Determine the [X, Y] coordinate at the center of the cell enclosing the given text.  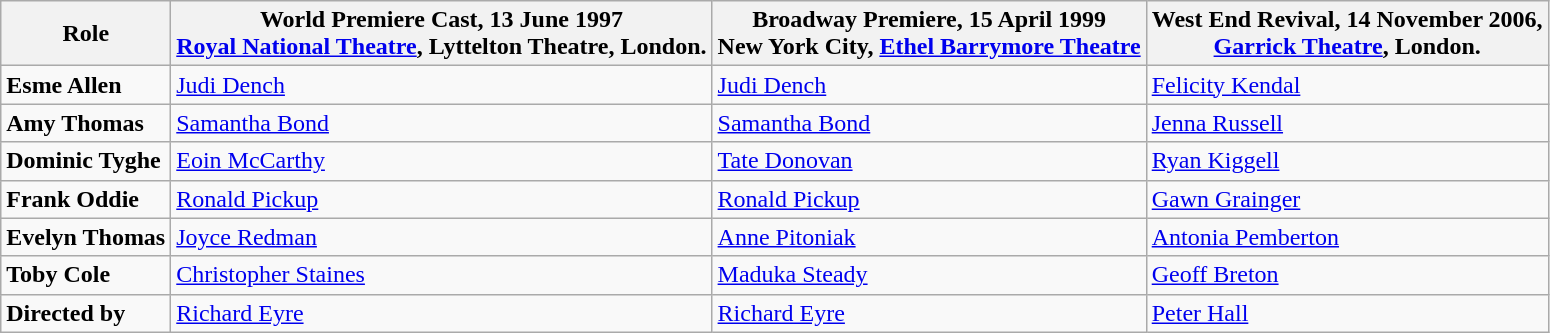
Joyce Redman [442, 237]
Tate Donovan [929, 161]
Felicity Kendal [1347, 85]
Anne Pitoniak [929, 237]
Amy Thomas [86, 123]
Peter Hall [1347, 313]
Geoff Breton [1347, 275]
Eoin McCarthy [442, 161]
Jenna Russell [1347, 123]
Christopher Staines [442, 275]
World Premiere Cast, 13 June 1997 Royal National Theatre, Lyttelton Theatre, London. [442, 34]
Maduka Steady [929, 275]
Broadway Premiere, 15 April 1999New York City, Ethel Barrymore Theatre [929, 34]
Toby Cole [86, 275]
Role [86, 34]
Directed by [86, 313]
West End Revival, 14 November 2006, Garrick Theatre, London. [1347, 34]
Frank Oddie [86, 199]
Antonia Pemberton [1347, 237]
Dominic Tyghe [86, 161]
Evelyn Thomas [86, 237]
Gawn Grainger [1347, 199]
Esme Allen [86, 85]
Ryan Kiggell [1347, 161]
